Identify which cell holds the provided text, then report its [X, Y] central coordinate. 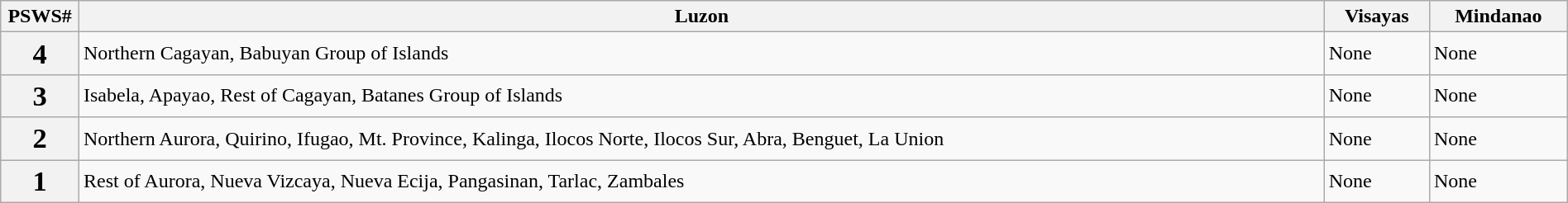
1 [40, 182]
2 [40, 139]
4 [40, 54]
3 [40, 96]
Mindanao [1499, 17]
Northern Cagayan, Babuyan Group of Islands [701, 54]
Visayas [1376, 17]
Isabela, Apayao, Rest of Cagayan, Batanes Group of Islands [701, 96]
Luzon [701, 17]
PSWS# [40, 17]
Rest of Aurora, Nueva Vizcaya, Nueva Ecija, Pangasinan, Tarlac, Zambales [701, 182]
Northern Aurora, Quirino, Ifugao, Mt. Province, Kalinga, Ilocos Norte, Ilocos Sur, Abra, Benguet, La Union [701, 139]
